Return the [x, y] coordinate for the center point of the cell that contains the specified text.  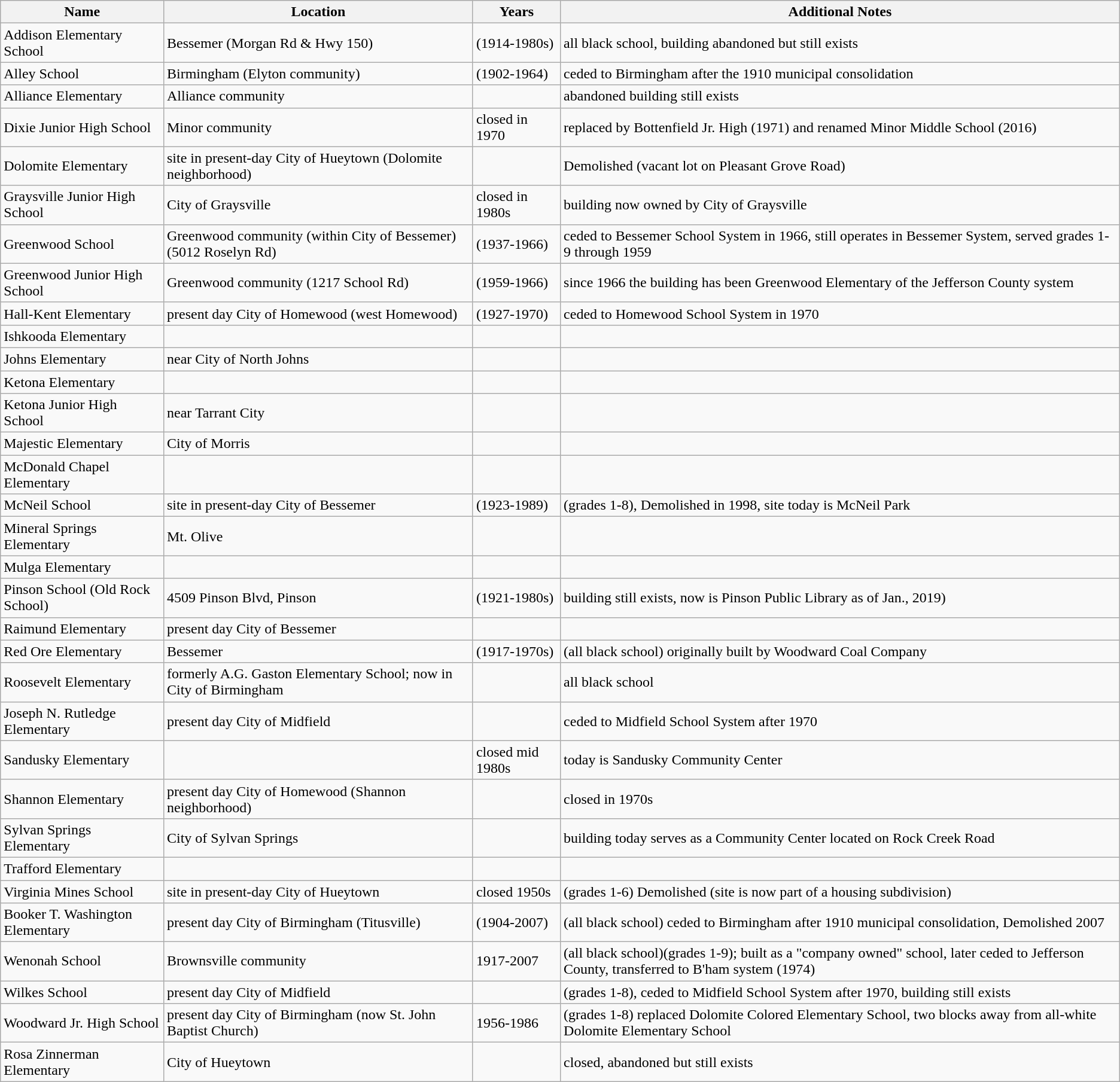
present day City of Bessemer [318, 629]
present day City of Homewood (Shannon neighborhood) [318, 799]
Birmingham (Elyton community) [318, 74]
site in present-day City of Hueytown [318, 892]
Bessemer (Morgan Rd & Hwy 150) [318, 43]
ceded to Midfield School System after 1970 [840, 721]
Brownsville community [318, 962]
Name [83, 12]
formerly A.G. Gaston Elementary School; now in City of Birmingham [318, 682]
1956-1986 [516, 1023]
all black school [840, 682]
Greenwood community (within City of Bessemer)(5012 Roselyn Rd) [318, 244]
(1959-1966) [516, 282]
replaced by Bottenfield Jr. High (1971) and renamed Minor Middle School (2016) [840, 127]
Johns Elementary [83, 359]
Woodward Jr. High School [83, 1023]
Dixie Junior High School [83, 127]
(1904-2007) [516, 922]
Ketona Junior High School [83, 413]
closed in 1970s [840, 799]
Raimund Elementary [83, 629]
Demolished (vacant lot on Pleasant Grove Road) [840, 166]
Mt. Olive [318, 536]
Mineral Springs Elementary [83, 536]
Red Ore Elementary [83, 651]
building today serves as a Community Center located on Rock Creek Road [840, 837]
McNeil School [83, 505]
site in present-day City of Hueytown (Dolomite neighborhood) [318, 166]
(grades 1-8), Demolished in 1998, site today is McNeil Park [840, 505]
(1937-1966) [516, 244]
City of Sylvan Springs [318, 837]
Sylvan Springs Elementary [83, 837]
(grades 1-8), ceded to Midfield School System after 1970, building still exists [840, 992]
Dolomite Elementary [83, 166]
closed 1950s [516, 892]
present day City of Birmingham (now St. John Baptist Church) [318, 1023]
(1921-1980s) [516, 598]
(all black school) ceded to Birmingham after 1910 municipal consolidation, Demolished 2007 [840, 922]
(1927-1970) [516, 313]
ceded to Bessemer School System in 1966, still operates in Bessemer System, served grades 1-9 through 1959 [840, 244]
Wilkes School [83, 992]
Alliance community [318, 96]
4509 Pinson Blvd, Pinson [318, 598]
McDonald Chapel Elementary [83, 475]
Greenwood School [83, 244]
(all black school)(grades 1-9); built as a "company owned" school, later ceded to Jefferson County, transferred to B'ham system (1974) [840, 962]
Wenonah School [83, 962]
City of Morris [318, 444]
Greenwood community (1217 School Rd) [318, 282]
ceded to Homewood School System in 1970 [840, 313]
today is Sandusky Community Center [840, 760]
Ishkooda Elementary [83, 336]
Alley School [83, 74]
Location [318, 12]
(1917-1970s) [516, 651]
(grades 1-8) replaced Dolomite Colored Elementary School, two blocks away from all-white Dolomite Elementary School [840, 1023]
since 1966 the building has been Greenwood Elementary of the Jefferson County system [840, 282]
present day City of Homewood (west Homewood) [318, 313]
(grades 1-6) Demolished (site is now part of a housing subdivision) [840, 892]
present day City of Birmingham (Titusville) [318, 922]
closed in 1980s [516, 205]
(all black school) originally built by Woodward Coal Company [840, 651]
Alliance Elementary [83, 96]
ceded to Birmingham after the 1910 municipal consolidation [840, 74]
Minor community [318, 127]
Pinson School (Old Rock School) [83, 598]
closed, abandoned but still exists [840, 1062]
Majestic Elementary [83, 444]
closed in 1970 [516, 127]
Rosa Zinnerman Elementary [83, 1062]
(1923-1989) [516, 505]
Bessemer [318, 651]
Mulga Elementary [83, 567]
Additional Notes [840, 12]
1917-2007 [516, 962]
closed mid 1980s [516, 760]
near Tarrant City [318, 413]
near City of North Johns [318, 359]
Ketona Elementary [83, 382]
(1902-1964) [516, 74]
Hall-Kent Elementary [83, 313]
building still exists, now is Pinson Public Library as of Jan., 2019) [840, 598]
Booker T. Washington Elementary [83, 922]
City of Graysville [318, 205]
Virginia Mines School [83, 892]
abandoned building still exists [840, 96]
Years [516, 12]
all black school, building abandoned but still exists [840, 43]
Shannon Elementary [83, 799]
building now owned by City of Graysville [840, 205]
Sandusky Elementary [83, 760]
Greenwood Junior High School [83, 282]
Graysville Junior High School [83, 205]
Addison Elementary School [83, 43]
City of Hueytown [318, 1062]
Joseph N. Rutledge Elementary [83, 721]
(1914-1980s) [516, 43]
site in present-day City of Bessemer [318, 505]
Trafford Elementary [83, 868]
Roosevelt Elementary [83, 682]
